Locate the cell with the specified text and output its [x, y] center coordinate. 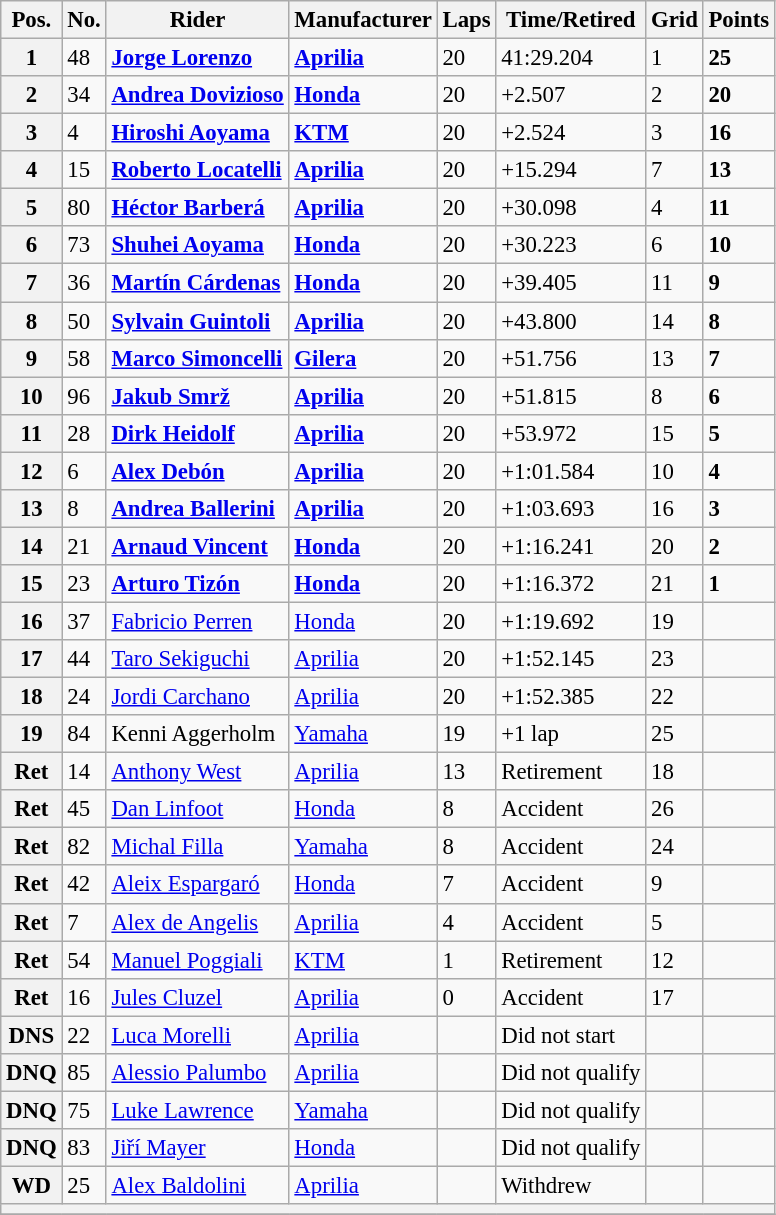
+1 lap [571, 734]
Withdrew [571, 1185]
Jordi Carchano [198, 697]
Points [738, 20]
Laps [466, 20]
41:29.204 [571, 58]
+1:16.241 [571, 546]
Aleix Espargaró [198, 885]
Jiří Mayer [198, 1148]
+2.507 [571, 95]
Did not start [571, 1035]
Fabricio Perren [198, 621]
+1:16.372 [571, 584]
80 [84, 208]
WD [32, 1185]
Jules Cluzel [198, 997]
Jakub Smrž [198, 396]
Shuhei Aoyama [198, 245]
Anthony West [198, 772]
Michal Filla [198, 847]
Martín Cárdenas [198, 283]
37 [84, 621]
Taro Sekiguchi [198, 659]
Alessio Palumbo [198, 1073]
Marco Simoncelli [198, 358]
+51.756 [571, 358]
+39.405 [571, 283]
Andrea Ballerini [198, 509]
48 [84, 58]
58 [84, 358]
+2.524 [571, 133]
73 [84, 245]
+43.800 [571, 321]
Héctor Barberá [198, 208]
+1:01.584 [571, 471]
Luca Morelli [198, 1035]
Gilera [363, 358]
Roberto Locatelli [198, 170]
42 [84, 885]
+1:03.693 [571, 509]
Hiroshi Aoyama [198, 133]
83 [84, 1148]
82 [84, 847]
0 [466, 997]
Dirk Heidolf [198, 433]
Kenni Aggerholm [198, 734]
Andrea Dovizioso [198, 95]
Luke Lawrence [198, 1110]
+1:52.145 [571, 659]
85 [84, 1073]
Grid [674, 20]
Sylvain Guintoli [198, 321]
Alex Baldolini [198, 1185]
+51.815 [571, 396]
Alex Debón [198, 471]
54 [84, 960]
+53.972 [571, 433]
Rider [198, 20]
84 [84, 734]
Manuel Poggiali [198, 960]
50 [84, 321]
96 [84, 396]
Arturo Tizón [198, 584]
Manufacturer [363, 20]
26 [674, 809]
Pos. [32, 20]
No. [84, 20]
36 [84, 283]
+30.223 [571, 245]
+1:19.692 [571, 621]
+30.098 [571, 208]
+15.294 [571, 170]
Jorge Lorenzo [198, 58]
+1:52.385 [571, 697]
Time/Retired [571, 20]
28 [84, 433]
DNS [32, 1035]
Dan Linfoot [198, 809]
Alex de Angelis [198, 922]
75 [84, 1110]
34 [84, 95]
44 [84, 659]
45 [84, 809]
Arnaud Vincent [198, 546]
